Find where the given text appears and provide that cell's center as [X, Y] coordinate. 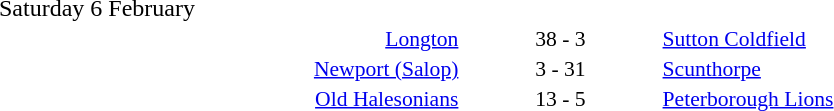
3 - 31 [560, 68]
38 - 3 [560, 38]
